Output the [X, Y] coordinate of the center of the cell containing the given text.  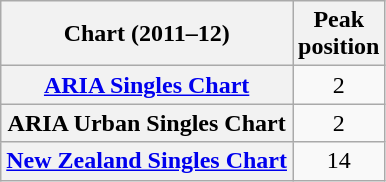
ARIA Singles Chart [147, 85]
Chart (2011–12) [147, 34]
14 [338, 161]
Peakposition [338, 34]
New Zealand Singles Chart [147, 161]
ARIA Urban Singles Chart [147, 123]
